Find where the given text appears and provide that cell's center as [X, Y] coordinate. 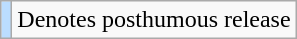
Denotes posthumous release [154, 20]
